Output the (x, y) coordinate of the center of the cell containing the given text.  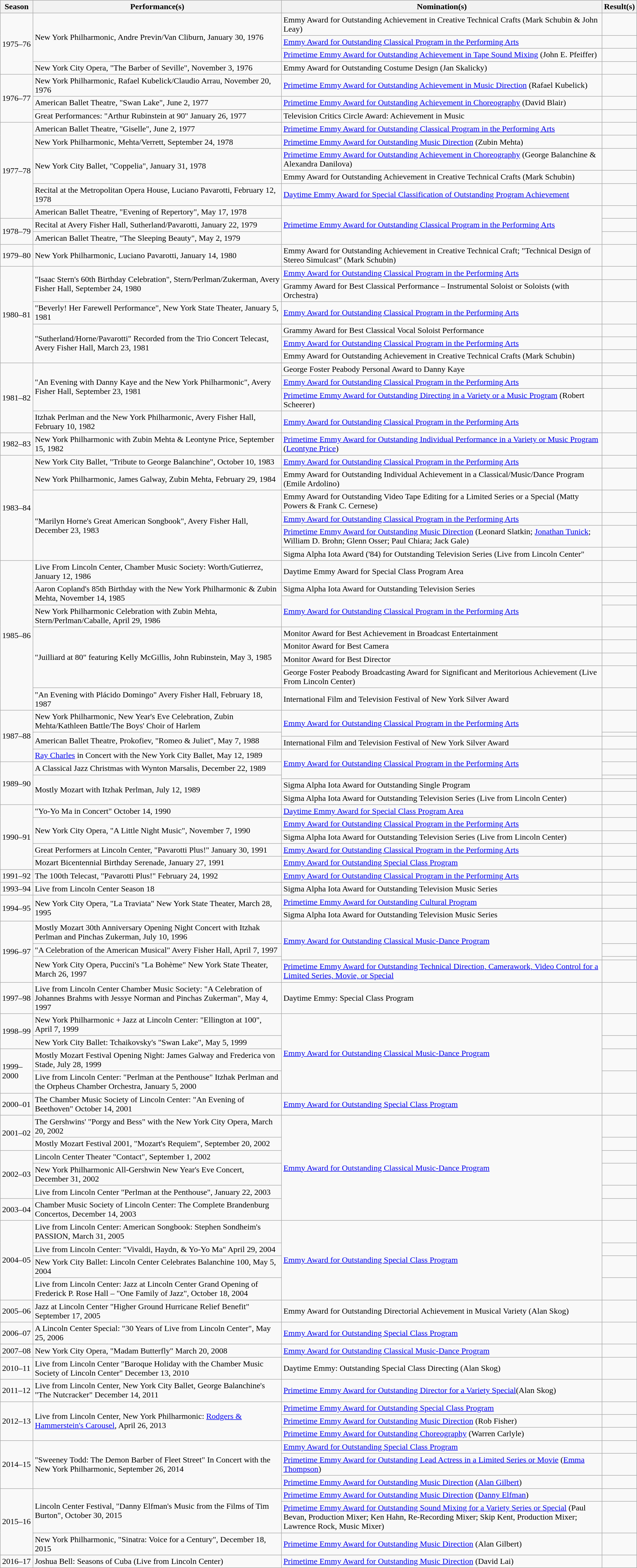
The Chamber Music Society of Lincoln Center: "An Evening of Beethoven" October 14, 2001 (157, 1104)
Primetime Emmy Award for Outstanding Individual Performance in a Variety or Music Program (Leontyne Price) (442, 444)
New York Philharmonic, New Year's Eve Celebration, Zubin Mehta/Kathleen Battle/The Boys' Choir of Harlem (157, 721)
2011–12 (17, 1391)
Jazz at Lincoln Center "Higher Ground Hurricane Relief Benefit" September 17, 2005 (157, 1311)
Recital at the Metropolitan Opera House, Luciano Pavarotti, February 12, 1978 (157, 194)
American Ballet Theatre, Prokofiev, "Romeo & Juliet", May 7, 1988 (157, 740)
Primetime Emmy Award for Outstanding Achievement in Choreography (George Balanchine & Alexandra Danilova) (442, 159)
Performance(s) (157, 7)
A Classical Jazz Christmas with Wynton Marsalis, December 22, 1989 (157, 769)
Chamber Music Society of Lincoln Center: The Complete Brandenburg Concertos, December 14, 2003 (157, 1209)
Television Critics Circle Award: Achievement in Music (442, 116)
Primetime Emmy Award for Outstanding Music Direction (Zubin Mehta) (442, 142)
Live from Lincoln Center: American Songbook: Stephen Sondheim's PASSION, March 31, 2005 (157, 1231)
Recital at Avery Fisher Hall, Sutherland/Pavarotti, January 22, 1979 (157, 225)
Primetime Emmy Award for Outstanding Lead Actress in a Limited Series or Movie (Emma Thompson) (442, 1464)
Emmy Award for Outstanding Individual Achievement in a Classical/Music/Dance Program (Emile Ardolino) (442, 479)
Sigma Alpha Iota Award ('84) for Outstanding Television Series (Live from Lincoln Center" (442, 554)
"Sweeney Todd: The Demon Barber of Fleet Street" In Concert with the New York Philharmonic, September 26, 2014 (157, 1464)
1978–79 (17, 232)
2001–02 (17, 1133)
1987–88 (17, 736)
A Lincoln Center Special: "30 Years of Live from Lincoln Center", May 25, 2006 (157, 1333)
Emmy Award for Outstanding Costume Design (Jan Skalicky) (442, 68)
Primetime Emmy Award for Outstanding Technical Direction, Camerawork, Video Control for a Limited Series, Movie, or Special (442, 971)
"Beverly! Her Farewell Performance", New York State Theater, January 5, 1981 (157, 313)
The Gershwins' "Porgy and Bess" with the New York City Opera, March 20, 2002 (157, 1126)
Sigma Alpha Iota Award for Outstanding Television Series (442, 589)
1982–83 (17, 444)
Ray Charles in Concert with the New York City Ballet, May 12, 1989 (157, 756)
1989–90 (17, 783)
New York Philharmonic, Luciano Pavarotti, January 14, 1980 (157, 255)
Live from Lincoln Center, New York Philharmonic: Rodgers & Hammerstein's Carousel, April 26, 2013 (157, 1421)
1998–99 (17, 1031)
New York City Opera, "The Barber of Seville", November 3, 1976 (157, 68)
New York City Opera, "Madam Butterfly" March 20, 2008 (157, 1351)
American Ballet Theatre, "The Sleeping Beauty", May 2, 1979 (157, 238)
New York Philharmonic, Mehta/Verrett, September 24, 1978 (157, 142)
Emmy Award for Outstanding Achievement in Creative Technical Craft; "Technical Design of Stereo Simulcast" (Mark Schubin) (442, 255)
New York City Opera, "A Little Night Music", November 7, 1990 (157, 830)
Daytime Emmy Award for Special Classification of Outstanding Program Achievement (442, 194)
Lincoln Center Theater "Contact", September 1, 2002 (157, 1157)
2014–15 (17, 1464)
Great Performances: "Arthur Rubinstein at 90" January 26, 1977 (157, 116)
2002–03 (17, 1174)
New York Philharmonic, "Sinatra: Voice for a Century", December 18, 2015 (157, 1544)
New York City Ballet, "Tribute to George Balanchine", October 10, 1983 (157, 461)
American Ballet Theatre, "Giselle", June 2, 1977 (157, 129)
New York Philharmonic + Jazz at Lincoln Center: "Ellington at 100", April 7, 1999 (157, 1025)
2000–01 (17, 1104)
2007–08 (17, 1351)
1997–98 (17, 998)
Live from Lincoln Center: "Perlman at the Penthouse" Itzhak Perlman and the Orpheus Chamber Orchestra, January 5, 2000 (157, 1082)
1975–76 (17, 44)
Grammy Award for Best Classical Vocal Soloist Performance (442, 330)
The 100th Telecast, "Pavarotti Plus!" February 24, 1992 (157, 876)
Live from Lincoln Center "Perlman at the Penthouse", January 22, 2003 (157, 1192)
Live from Lincoln Center "Baroque Holiday with the Chamber Music Society of Lincoln Center" December 13, 2010 (157, 1368)
2015–16 (17, 1521)
Primetime Emmy Award for Outstanding Music Direction (Leonard Slatkin; Jonathan Tunick; William D. Brohn; Glenn Osser; Paul Chiara; Jack Gale) (442, 537)
Live from Lincoln Center, New York City Ballet, George Balanchine's "The Nutcracker" December 14, 2011 (157, 1391)
George Foster Peabody Personal Award to Danny Kaye (442, 369)
New York Philharmonic, Rafael Kubelick/Claudio Arrau, November 20, 1976 (157, 85)
Live from Lincoln Center: "Vivaldi, Haydn, & Yo-Yo Ma" April 29, 2004 (157, 1249)
1981–82 (17, 398)
1976–77 (17, 98)
Primetime Emmy Award for Outstanding Music Direction (Rob Fisher) (442, 1421)
Grammy Award for Best Classical Performance – Instrumental Soloist or Soloists (with Orchestra) (442, 291)
"A Celebration of the American Musical" Avery Fisher Hall, April 7, 1997 (157, 950)
Itzhak Perlman and the New York Philharmonic, Avery Fisher Hall, February 10, 1982 (157, 422)
Great Performers at Lincoln Center, "Pavarotti Plus!" January 30, 1991 (157, 850)
New York City Ballet, "Coppelia", January 31, 1978 (157, 165)
1983–84 (17, 507)
Mostly Mozart Festival 2001, "Mozart's Requiem", September 20, 2002 (157, 1144)
1980–81 (17, 315)
2005–06 (17, 1311)
Monitor Award for Best Achievement in Broadcast Entertainment (442, 633)
Primetime Emmy Award for Outstanding Special Class Program (442, 1408)
Lincoln Center Festival, "Danny Elfman's Music from the Films of Tim Burton", October 30, 2015 (157, 1510)
2012–13 (17, 1421)
Mostly Mozart Festival Opening Night: James Galway and Frederica von Stade, July 28, 1999 (157, 1060)
Season (17, 7)
Primetime Emmy Award for Outstanding Choreography (Warren Carlyle) (442, 1434)
"Juilliard at 80" featuring Kelly McGillis, John Rubinstein, May 3, 1985 (157, 657)
Primetime Emmy Award for Outstanding Director for a Variety Special(Alan Skog) (442, 1391)
Result(s) (619, 7)
New York City Ballet: Lincoln Center Celebrates Balanchine 100, May 5, 2004 (157, 1267)
Live from Lincoln Center Chamber Music Society: "A Celebration of Johannes Brahms with Jessye Norman and Pinchas Zukerman", May 4, 1997 (157, 998)
1977–78 (17, 170)
Mostly Mozart 30th Anniversary Opening Night Concert with Itzhak Perlman and Pinchas Zukerman, July 10, 1996 (157, 932)
2003–04 (17, 1209)
American Ballet Theatre, "Swan Lake", June 2, 1977 (157, 103)
1999–2000 (17, 1071)
1985–86 (17, 635)
2016–17 (17, 1562)
1990–91 (17, 837)
Primetime Emmy Award for Outstanding Achievement in Music Direction (Rafael Kubelick) (442, 85)
Mostly Mozart with Itzhak Perlman, July 12, 1989 (157, 790)
Mozart Bicentennial Birthday Serenade, January 27, 1991 (157, 863)
Nomination(s) (442, 7)
1979–80 (17, 255)
"Sutherland/Horne/Pavarotti" Recorded from the Trio Concert Telecast, Avery Fisher Hall, March 23, 1981 (157, 343)
"An Evening with Danny Kaye and the New York Philharmonic", Avery Fisher Hall, September 23, 1981 (157, 387)
New York Philharmonic, James Galway, Zubin Mehta, February 29, 1984 (157, 479)
Daytime Emmy: Special Class Program (442, 998)
New York City Opera, "La Traviata" New York State Theater, March 28, 1995 (157, 908)
"Isaac Stern's 60th Birthday Celebration", Stern/Perlman/Zukerman, Avery Fisher Hall, September 24, 1980 (157, 284)
New York Philharmonic, Andre Previn/Van Cliburn, January 30, 1976 (157, 37)
Primetime Emmy Award for Outstanding Directing in a Variety or a Music Program (Robert Scheerer) (442, 400)
1994–95 (17, 908)
Primetime Emmy Award for Outstanding Achievement in Tape Sound Mixing (John E. Pfeiffer) (442, 55)
Live From Lincoln Center, Chamber Music Society: Worth/Gutierrez, January 12, 1986 (157, 571)
"Marilyn Horne's Great American Songbook", Avery Fisher Hall, December 23, 1983 (157, 525)
Joshua Bell: Seasons of Cuba (Live from Lincoln Center) (157, 1562)
2010–11 (17, 1368)
American Ballet Theatre, "Evening of Repertory", May 17, 1978 (157, 212)
New York Philharmonic Celebration with Zubin Mehta, Stern/Perlman/Caballe, April 29, 1986 (157, 616)
Aaron Copland's 85th Birthday with the New York Philharmonic & Zubin Mehta, November 14, 1985 (157, 594)
Live from Lincoln Center: Jazz at Lincoln Center Grand Opening of Frederick P. Rose Hall – "One Family of Jazz", October 18, 2004 (157, 1289)
Primetime Emmy Award for Outstanding Achievement in Choreography (David Blair) (442, 103)
Sigma Alpha Iota Award for Outstanding Single Program (442, 785)
Emmy Award for Outstanding Achievement in Creative Technical Crafts (Mark Schubin & John Leay) (442, 25)
Monitor Award for Best Camera (442, 646)
New York City Opera, Puccini's "La Bohème" New York State Theater, March 26, 1997 (157, 969)
"An Evening with Plácido Domingo" Avery Fisher Hall, February 18, 1987 (157, 699)
Primetime Emmy Award for Outstanding Cultural Program (442, 902)
1993–94 (17, 889)
1991–92 (17, 876)
Emmy Award for Outstanding Video Tape Editing for a Limited Series or a Special (Matty Powers & Frank C. Cernese) (442, 501)
Emmy Award for Outstanding Directorial Achievement in Musical Variety (Alan Skog) (442, 1311)
Monitor Award for Best Director (442, 659)
Daytime Emmy: Outstanding Special Class Directing (Alan Skog) (442, 1368)
George Foster Peabody Broadcasting Award for Significant and Meritorious Achievement (Live From Lincoln Center) (442, 677)
"Yo-Yo Ma in Concert" October 14, 1990 (157, 811)
Live from Lincoln Center Season 18 (157, 889)
New York Philharmonic All-Gershwin New Year's Eve Concert, December 31, 2002 (157, 1174)
Primetime Emmy Award for Outstanding Music Direction (David Lai) (442, 1562)
New York City Ballet: Tchaikovsky's "Swan Lake", May 5, 1999 (157, 1042)
New York Philharmonic with Zubin Mehta & Leontyne Price, September 15, 1982 (157, 444)
1996–97 (17, 951)
2004–05 (17, 1260)
2006–07 (17, 1333)
Primetime Emmy Award for Outstanding Music Direction (Danny Elfman) (442, 1495)
